For the text-containing cell, return its midpoint in (x, y) coordinate format. 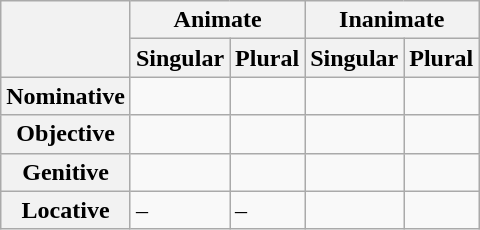
Objective (66, 134)
Locative (66, 210)
Inanimate (392, 20)
Nominative (66, 96)
Animate (217, 20)
Genitive (66, 172)
